Capture the cell that displays the provided text and extract its (x, y) central coordinate. 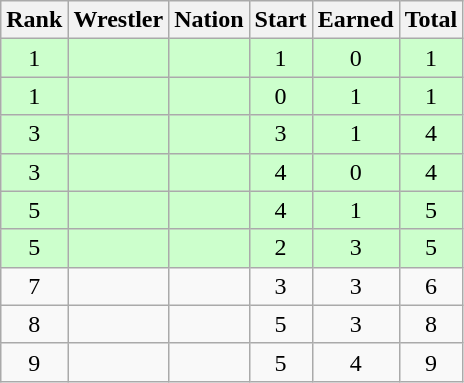
Rank (34, 20)
7 (34, 286)
Nation (209, 20)
6 (431, 286)
Earned (356, 20)
Wrestler (118, 20)
2 (280, 248)
Start (280, 20)
Total (431, 20)
